Scan for the cell matching the given text and deliver its (x, y) coordinate at center. 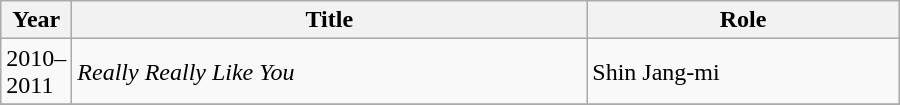
2010–2011 (36, 72)
Shin Jang-mi (743, 72)
Year (36, 20)
Title (330, 20)
Really Really Like You (330, 72)
Role (743, 20)
